Determine the [X, Y] coordinate at the center of the cell enclosing the given text.  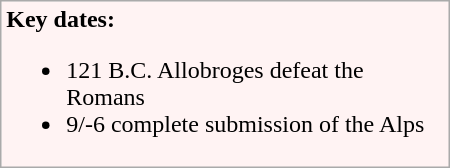
Key dates:121 B.C. Allobroges defeat the Romans9/-6 complete submission of the Alps [225, 84]
